Extract the [X, Y] coordinate from the center of the cell holding the provided text.  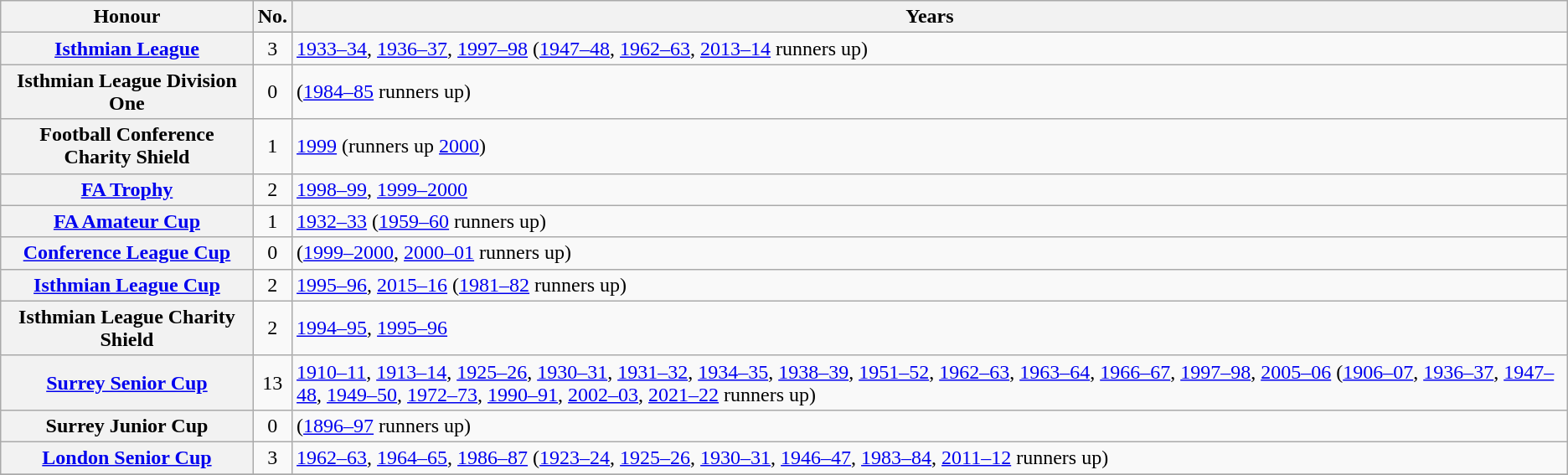
(1984–85 runners up) [930, 92]
13 [272, 382]
No. [272, 17]
1995–96, 2015–16 (1981–82 runners up) [930, 285]
1933–34, 1936–37, 1997–98 (1947–48, 1962–63, 2013–14 runners up) [930, 49]
Conference League Cup [127, 253]
Isthmian League Cup [127, 285]
(1999–2000, 2000–01 runners up) [930, 253]
FA Amateur Cup [127, 221]
Years [930, 17]
Isthmian League Charity Shield [127, 328]
1994–95, 1995–96 [930, 328]
FA Trophy [127, 189]
1999 (runners up 2000) [930, 146]
1932–33 (1959–60 runners up) [930, 221]
Surrey Senior Cup [127, 382]
Surrey Junior Cup [127, 426]
1962–63, 1964–65, 1986–87 (1923–24, 1925–26, 1930–31, 1946–47, 1983–84, 2011–12 runners up) [930, 457]
London Senior Cup [127, 457]
Football Conference Charity Shield [127, 146]
1998–99, 1999–2000 [930, 189]
Isthmian League Division One [127, 92]
Honour [127, 17]
Isthmian League [127, 49]
(1896–97 runners up) [930, 426]
